Extract the [x, y] coordinate from the center of the cell holding the provided text.  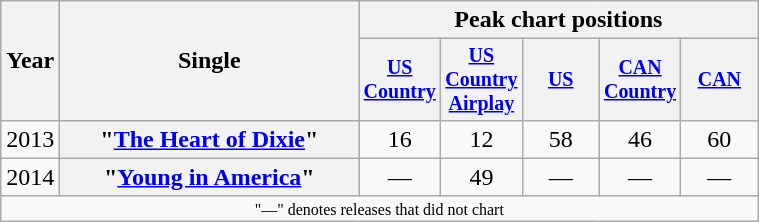
US [560, 80]
US Country Airplay [482, 80]
46 [640, 139]
CAN Country [640, 80]
60 [720, 139]
12 [482, 139]
CAN [720, 80]
Peak chart positions [558, 20]
Year [30, 61]
"The Heart of Dixie" [210, 139]
"—" denotes releases that did not chart [380, 208]
"Young in America" [210, 177]
US Country [400, 80]
49 [482, 177]
16 [400, 139]
58 [560, 139]
Single [210, 61]
2013 [30, 139]
2014 [30, 177]
